Return (X, Y) of the center of cell containing provided text 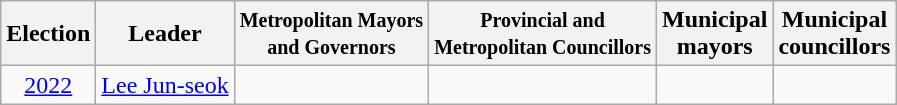
Municipalcouncillors (834, 34)
Lee Jun-seok (165, 85)
Election (48, 34)
2022 (48, 85)
Metropolitan Mayorsand Governors (331, 34)
Provincial andMetropolitan Councillors (543, 34)
Leader (165, 34)
Municipalmayors (714, 34)
